Scan for the cell matching the given text and deliver its (X, Y) coordinate at center. 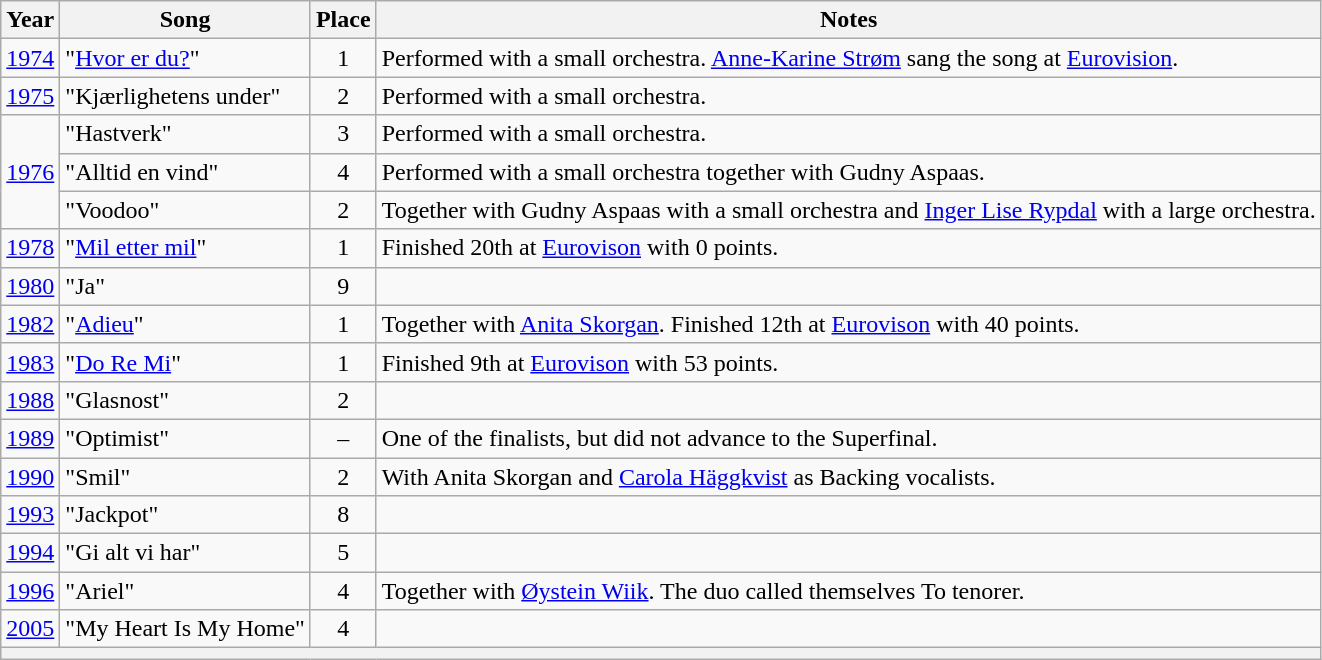
1980 (30, 286)
"Ja" (186, 286)
2005 (30, 629)
1996 (30, 591)
9 (343, 286)
"Kjærlighetens under" (186, 96)
1989 (30, 438)
"Hvor er du?" (186, 58)
"Alltid en vind" (186, 172)
"My Heart Is My Home" (186, 629)
Song (186, 20)
"Ariel" (186, 591)
"Gi alt vi har" (186, 553)
"Optimist" (186, 438)
1976 (30, 172)
"Adieu" (186, 324)
1983 (30, 362)
"Hastverk" (186, 134)
"Glasnost" (186, 400)
Year (30, 20)
Together with Anita Skorgan. Finished 12th at Eurovison with 40 points. (848, 324)
1982 (30, 324)
– (343, 438)
"Jackpot" (186, 515)
1993 (30, 515)
Notes (848, 20)
3 (343, 134)
1988 (30, 400)
"Do Re Mi" (186, 362)
"Mil etter mil" (186, 248)
5 (343, 553)
1978 (30, 248)
With Anita Skorgan and Carola Häggkvist as Backing vocalists. (848, 477)
Together with Gudny Aspaas with a small orchestra and Inger Lise Rypdal with a large orchestra. (848, 210)
1974 (30, 58)
Together with Øystein Wiik. The duo called themselves To tenorer. (848, 591)
"Smil" (186, 477)
8 (343, 515)
Place (343, 20)
Finished 20th at Eurovison with 0 points. (848, 248)
Performed with a small orchestra together with Gudny Aspaas. (848, 172)
Finished 9th at Eurovison with 53 points. (848, 362)
"Voodoo" (186, 210)
1990 (30, 477)
Performed with a small orchestra. Anne-Karine Strøm sang the song at Eurovision. (848, 58)
1994 (30, 553)
1975 (30, 96)
One of the finalists, but did not advance to the Superfinal. (848, 438)
